For the text-containing cell, return its midpoint in (x, y) coordinate format. 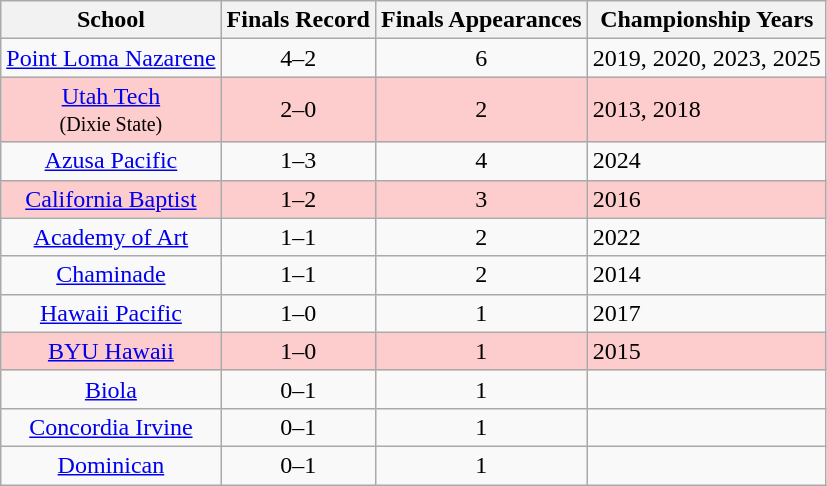
Finals Appearances (481, 20)
1–2 (298, 199)
4 (481, 161)
2017 (706, 313)
Hawaii Pacific (111, 313)
Academy of Art (111, 237)
2022 (706, 237)
3 (481, 199)
Point Loma Nazarene (111, 58)
Chaminade (111, 275)
Finals Record (298, 20)
2016 (706, 199)
4–2 (298, 58)
School (111, 20)
Biola (111, 389)
2024 (706, 161)
California Baptist (111, 199)
2019, 2020, 2023, 2025 (706, 58)
2013, 2018 (706, 110)
Azusa Pacific (111, 161)
2–0 (298, 110)
Utah Tech(Dixie State) (111, 110)
2014 (706, 275)
6 (481, 58)
1–3 (298, 161)
Concordia Irvine (111, 427)
Dominican (111, 465)
2015 (706, 351)
Championship Years (706, 20)
BYU Hawaii (111, 351)
